Output the (x, y) coordinate of the center of the cell containing the given text.  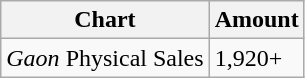
Gaon Physical Sales (105, 58)
Chart (105, 20)
1,920+ (256, 58)
Amount (256, 20)
